Find where the given text appears and provide that cell's center as (X, Y) coordinate. 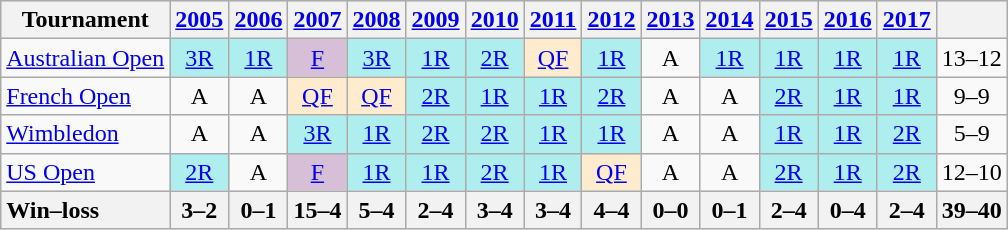
15–4 (318, 210)
2009 (436, 20)
2007 (318, 20)
Win–loss (86, 210)
2012 (612, 20)
2006 (258, 20)
2017 (906, 20)
2015 (788, 20)
0–4 (848, 210)
2008 (376, 20)
9–9 (972, 96)
4–4 (612, 210)
3–2 (200, 210)
Tournament (86, 20)
Wimbledon (86, 134)
13–12 (972, 58)
5–4 (376, 210)
0–0 (670, 210)
39–40 (972, 210)
French Open (86, 96)
12–10 (972, 172)
2011 (553, 20)
US Open (86, 172)
2016 (848, 20)
2005 (200, 20)
2013 (670, 20)
2010 (494, 20)
2014 (730, 20)
5–9 (972, 134)
Australian Open (86, 58)
